For the text-containing cell, return its midpoint in [X, Y] coordinate format. 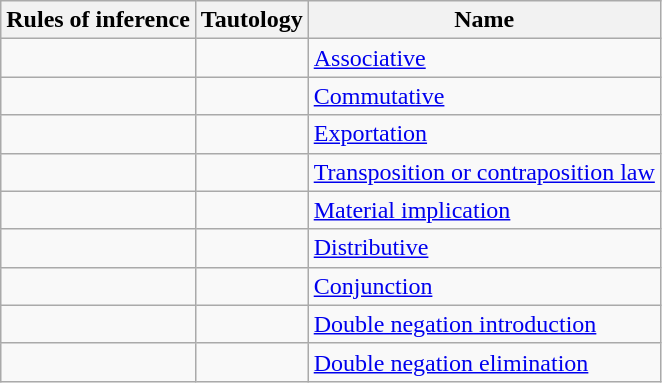
Double negation elimination [484, 362]
Name [484, 20]
Conjunction [484, 286]
Commutative [484, 96]
Exportation [484, 134]
Double negation introduction [484, 324]
Tautology [252, 20]
Rules of inference [98, 20]
Associative [484, 58]
Material implication [484, 210]
Distributive [484, 248]
Transposition or contraposition law [484, 172]
